Provide the (X, Y) coordinate of the cell's center where the given text is located.  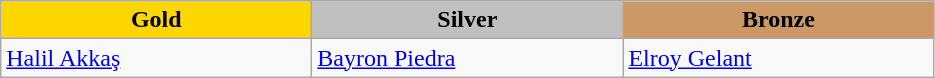
Bayron Piedra (468, 58)
Bronze (778, 20)
Halil Akkaş (156, 58)
Elroy Gelant (778, 58)
Silver (468, 20)
Gold (156, 20)
